Detect which cell encompasses the target text, then output its (X, Y) center coordinate. 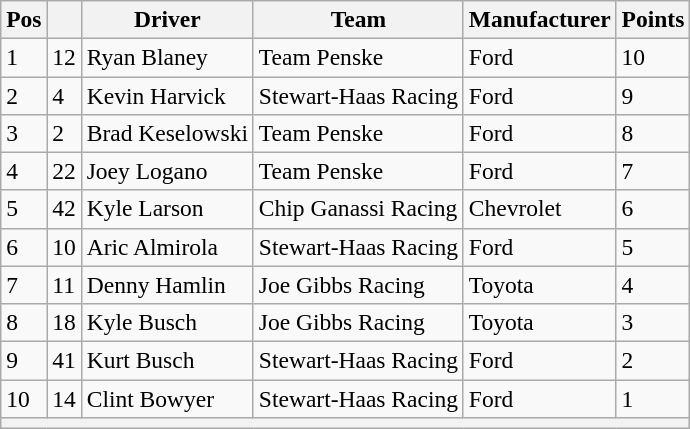
22 (64, 171)
Points (653, 19)
Denny Hamlin (167, 285)
Team (358, 19)
Kurt Busch (167, 360)
Kyle Larson (167, 209)
Manufacturer (540, 19)
18 (64, 322)
14 (64, 398)
11 (64, 285)
42 (64, 209)
12 (64, 57)
Ryan Blaney (167, 57)
Chevrolet (540, 209)
41 (64, 360)
Driver (167, 19)
Kyle Busch (167, 322)
Chip Ganassi Racing (358, 209)
Joey Logano (167, 171)
Pos (24, 19)
Kevin Harvick (167, 95)
Brad Keselowski (167, 133)
Clint Bowyer (167, 398)
Aric Almirola (167, 247)
